Locate the cell with the specified text and output its (X, Y) center coordinate. 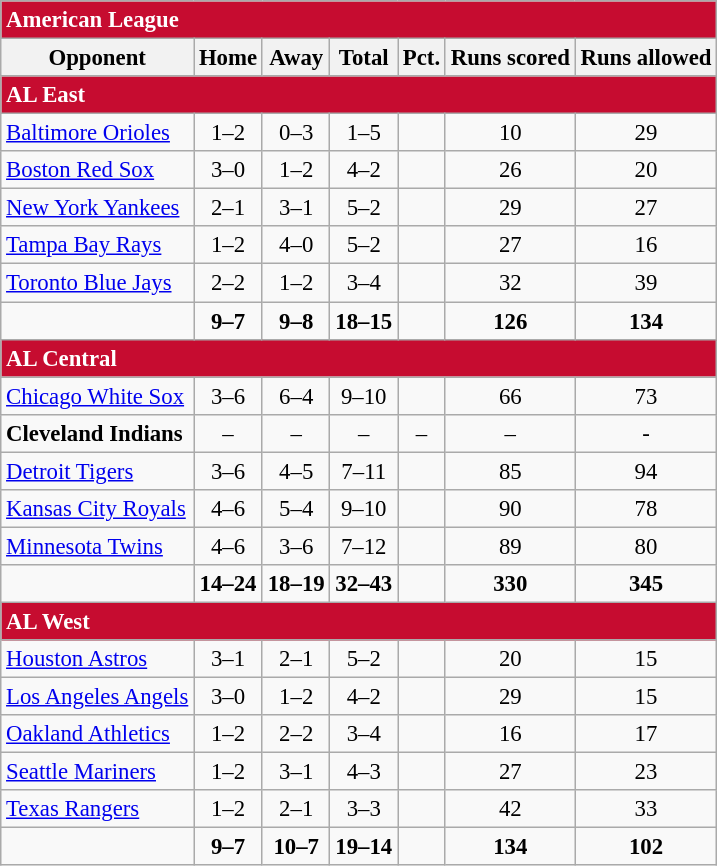
Runs allowed (646, 58)
Kansas City Royals (98, 509)
330 (510, 584)
5–4 (296, 509)
94 (646, 471)
19–14 (364, 847)
3–3 (364, 809)
Boston Red Sox (98, 170)
9–8 (296, 321)
AL West (359, 621)
80 (646, 546)
Oakland Athletics (98, 734)
Detroit Tigers (98, 471)
0–3 (296, 133)
Away (296, 58)
14–24 (228, 584)
66 (510, 396)
32–43 (364, 584)
345 (646, 584)
39 (646, 283)
42 (510, 809)
Texas Rangers (98, 809)
Chicago White Sox (98, 396)
Opponent (98, 58)
4–5 (296, 471)
102 (646, 847)
Baltimore Orioles (98, 133)
- (646, 433)
Cleveland Indians (98, 433)
Seattle Mariners (98, 772)
1–5 (364, 133)
6–4 (296, 396)
78 (646, 509)
10–7 (296, 847)
Tampa Bay Rays (98, 245)
7–11 (364, 471)
89 (510, 546)
18–15 (364, 321)
New York Yankees (98, 208)
Toronto Blue Jays (98, 283)
90 (510, 509)
Home (228, 58)
4–3 (364, 772)
Los Angeles Angels (98, 697)
Minnesota Twins (98, 546)
17 (646, 734)
85 (510, 471)
American League (359, 20)
AL East (359, 95)
33 (646, 809)
26 (510, 170)
32 (510, 283)
4–0 (296, 245)
Runs scored (510, 58)
7–12 (364, 546)
Pct. (422, 58)
18–19 (296, 584)
Total (364, 58)
126 (510, 321)
73 (646, 396)
Houston Astros (98, 659)
23 (646, 772)
AL Central (359, 358)
10 (510, 133)
